Return the (x, y) coordinate for the center point of the cell that contains the specified text.  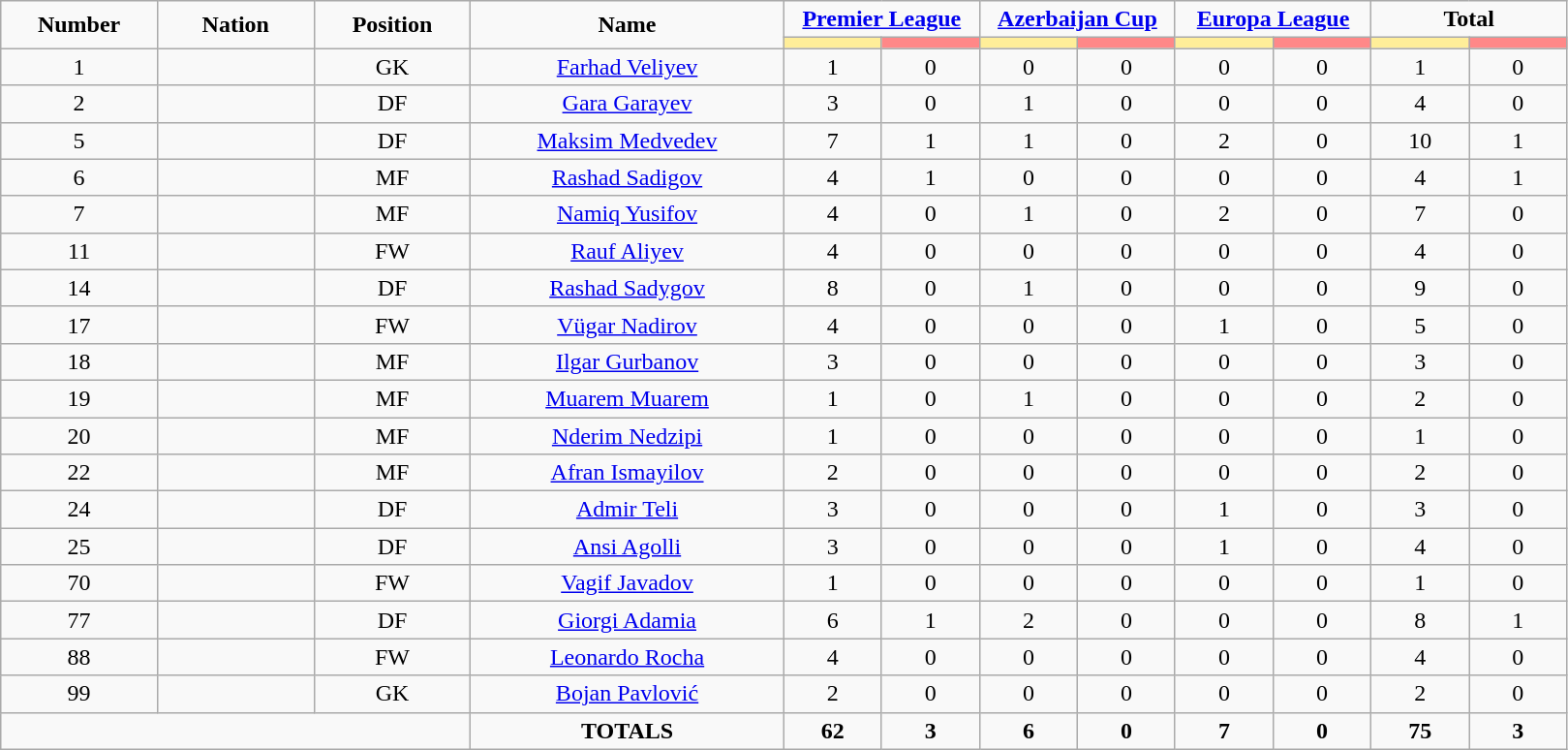
19 (79, 398)
Rashad Sadigov (628, 177)
TOTALS (628, 731)
Muarem Muarem (628, 398)
Farhad Veliyev (628, 67)
Maksim Medvedev (628, 141)
14 (79, 288)
17 (79, 325)
Europa League (1273, 19)
9 (1420, 288)
11 (79, 251)
Rashad Sadygov (628, 288)
77 (79, 620)
Bojan Pavlović (628, 694)
Premier League (881, 19)
20 (79, 435)
24 (79, 510)
Azerbaijan Cup (1077, 19)
Vügar Nadirov (628, 325)
Rauf Aliyev (628, 251)
Vagif Javadov (628, 583)
Total (1469, 19)
18 (79, 361)
22 (79, 473)
Name (628, 25)
Nderim Nedzipi (628, 435)
70 (79, 583)
Position (392, 25)
Number (79, 25)
25 (79, 547)
75 (1420, 731)
Ilgar Gurbanov (628, 361)
99 (79, 694)
Ansi Agolli (628, 547)
Giorgi Adamia (628, 620)
Leonardo Rocha (628, 657)
Nation (235, 25)
88 (79, 657)
10 (1420, 141)
Admir Teli (628, 510)
Namiq Yusifov (628, 214)
Afran Ismayilov (628, 473)
62 (833, 731)
Gara Garayev (628, 104)
